From the cell containing the given text, extract its center point as (x, y) coordinate. 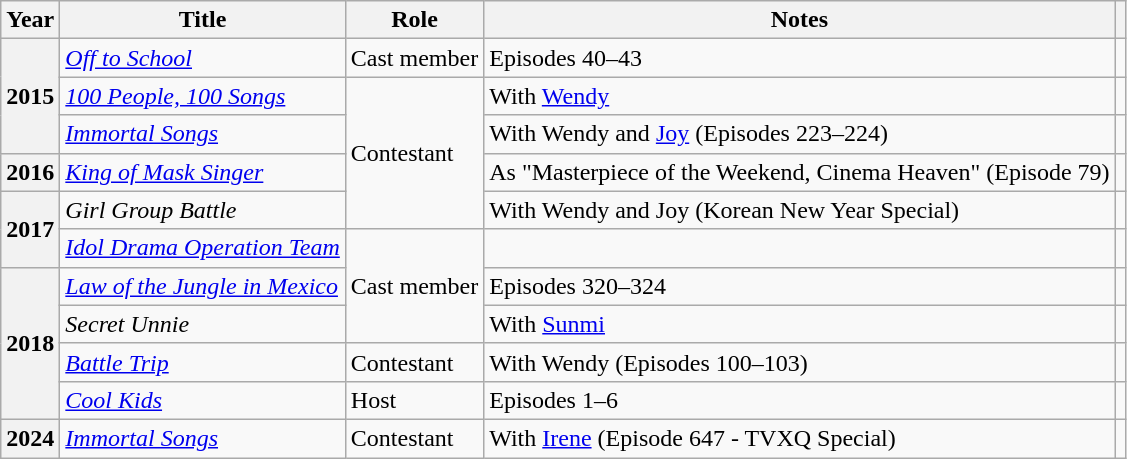
Role (414, 20)
As "Masterpiece of the Weekend, Cinema Heaven" (Episode 79) (800, 172)
Law of the Jungle in Mexico (203, 286)
2017 (30, 229)
With Wendy and Joy (Korean New Year Special) (800, 210)
With Wendy (800, 96)
100 People, 100 Songs (203, 96)
2018 (30, 343)
With Wendy and Joy (Episodes 223–224) (800, 134)
With Irene (Episode 647 - TVXQ Special) (800, 438)
Host (414, 400)
Year (30, 20)
Secret Unnie (203, 324)
King of Mask Singer (203, 172)
With Wendy (Episodes 100–103) (800, 362)
2016 (30, 172)
Title (203, 20)
Notes (800, 20)
2024 (30, 438)
Cool Kids (203, 400)
Girl Group Battle (203, 210)
Episodes 320–324 (800, 286)
Idol Drama Operation Team (203, 248)
Episodes 40–43 (800, 58)
Off to School (203, 58)
Episodes 1–6 (800, 400)
2015 (30, 96)
With Sunmi (800, 324)
Battle Trip (203, 362)
